Capture the cell that displays the provided text and extract its [x, y] central coordinate. 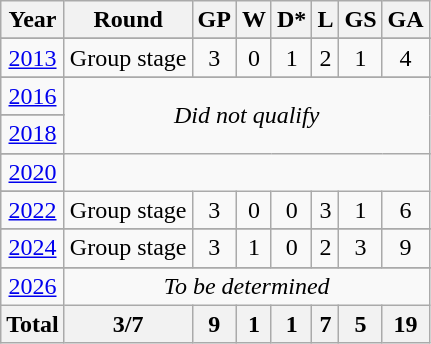
L [326, 20]
GA [406, 20]
2026 [33, 286]
GP [214, 20]
19 [406, 324]
6 [406, 210]
2018 [33, 134]
4 [406, 58]
7 [326, 324]
5 [360, 324]
2022 [33, 210]
2020 [33, 172]
GS [360, 20]
W [254, 20]
Did not qualify [246, 115]
D* [291, 20]
2013 [33, 58]
2024 [33, 248]
3/7 [128, 324]
Year [33, 20]
Round [128, 20]
2016 [33, 96]
To be determined [246, 286]
Total [33, 324]
